Pinpoint the cell where the given text exists, returning its (X, Y) midpoint coordinate. 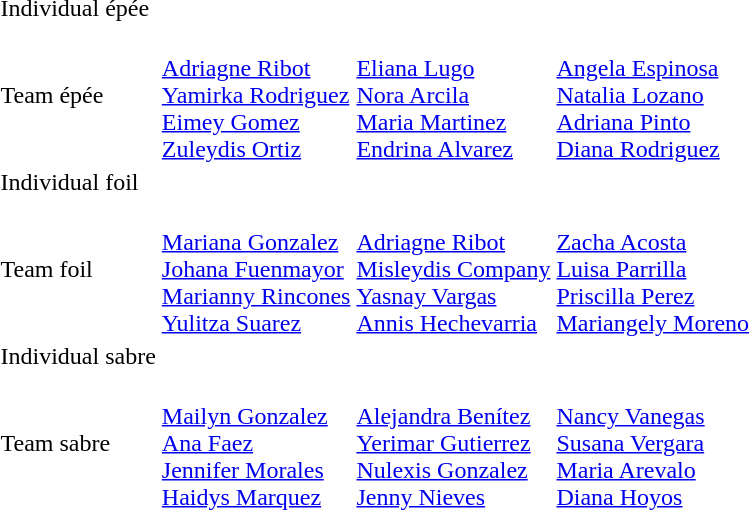
Adriagne RibotMisleydis CompanyYasnay VargasAnnis Hechevarria (454, 269)
Adriagne RibotYamirka RodriguezEimey GomezZuleydis Ortiz (256, 95)
Eliana LugoNora ArcilaMaria MartinezEndrina Alvarez (454, 95)
Mariana GonzalezJohana FuenmayorMarianny RinconesYulitza Suarez (256, 269)
